Find where the given text appears and provide that cell's center as [X, Y] coordinate. 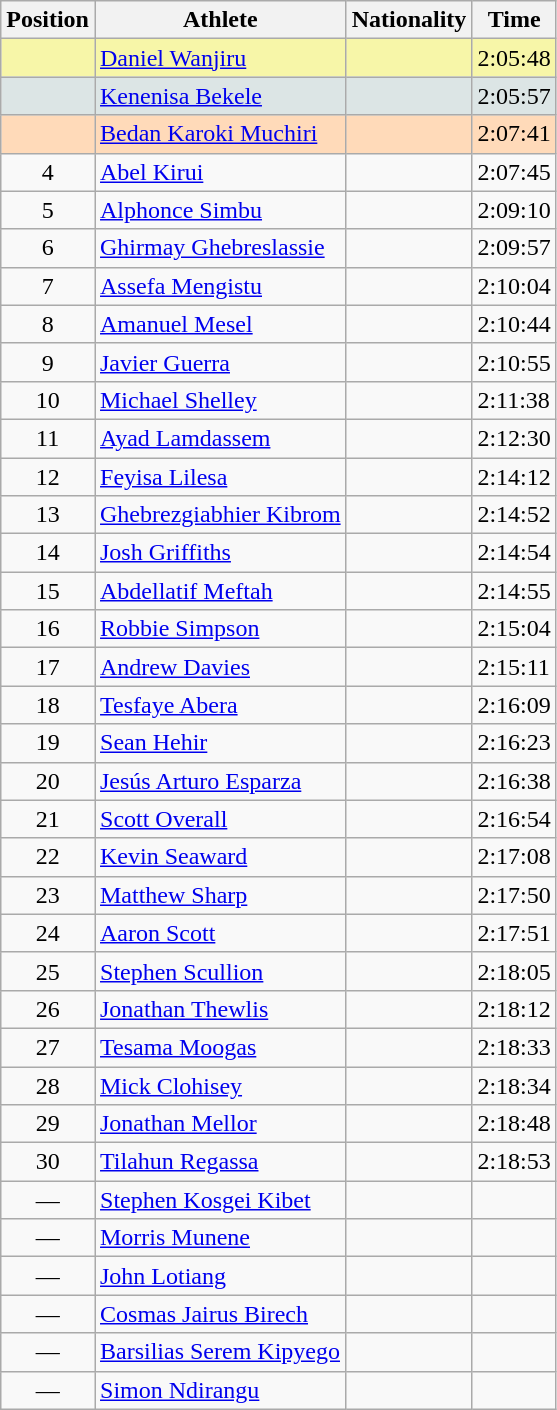
2:14:55 [514, 591]
12 [48, 477]
Jesús Arturo Esparza [220, 781]
Athlete [220, 20]
2:09:10 [514, 210]
19 [48, 743]
Alphonce Simbu [220, 210]
John Lotiang [220, 1276]
6 [48, 248]
2:14:12 [514, 477]
2:18:05 [514, 971]
Scott Overall [220, 819]
Daniel Wanjiru [220, 58]
2:16:38 [514, 781]
2:15:11 [514, 667]
Feyisa Lilesa [220, 477]
2:14:52 [514, 515]
Stephen Kosgei Kibet [220, 1200]
2:05:57 [514, 96]
2:11:38 [514, 400]
22 [48, 857]
10 [48, 400]
Time [514, 20]
18 [48, 705]
Sean Hehir [220, 743]
Morris Munene [220, 1238]
Kevin Seaward [220, 857]
26 [48, 1009]
Josh Griffiths [220, 553]
2:10:55 [514, 362]
14 [48, 553]
Javier Guerra [220, 362]
28 [48, 1085]
Jonathan Mellor [220, 1124]
2:14:54 [514, 553]
Amanuel Mesel [220, 324]
27 [48, 1047]
Tesfaye Abera [220, 705]
2:12:30 [514, 438]
Tesama Moogas [220, 1047]
20 [48, 781]
Nationality [409, 20]
Kenenisa Bekele [220, 96]
5 [48, 210]
29 [48, 1124]
Abdellatif Meftah [220, 591]
Stephen Scullion [220, 971]
24 [48, 933]
2:18:33 [514, 1047]
2:18:34 [514, 1085]
Position [48, 20]
Matthew Sharp [220, 895]
2:16:09 [514, 705]
Mick Clohisey [220, 1085]
17 [48, 667]
Ghebrezgiabhier Kibrom [220, 515]
15 [48, 591]
13 [48, 515]
4 [48, 172]
Aaron Scott [220, 933]
16 [48, 629]
2:10:04 [514, 286]
11 [48, 438]
Ghirmay Ghebreslassie [220, 248]
Barsilias Serem Kipyego [220, 1352]
2:09:57 [514, 248]
2:18:48 [514, 1124]
2:18:12 [514, 1009]
2:17:50 [514, 895]
2:16:54 [514, 819]
Bedan Karoki Muchiri [220, 134]
21 [48, 819]
2:18:53 [514, 1162]
2:15:04 [514, 629]
Simon Ndirangu [220, 1390]
9 [48, 362]
8 [48, 324]
Tilahun Regassa [220, 1162]
Cosmas Jairus Birech [220, 1314]
Andrew Davies [220, 667]
30 [48, 1162]
7 [48, 286]
Michael Shelley [220, 400]
2:07:41 [514, 134]
Jonathan Thewlis [220, 1009]
2:16:23 [514, 743]
2:10:44 [514, 324]
2:07:45 [514, 172]
2:17:08 [514, 857]
Ayad Lamdassem [220, 438]
Abel Kirui [220, 172]
2:05:48 [514, 58]
25 [48, 971]
Robbie Simpson [220, 629]
23 [48, 895]
2:17:51 [514, 933]
Assefa Mengistu [220, 286]
